Locate the cell with the specified text and output its (x, y) center coordinate. 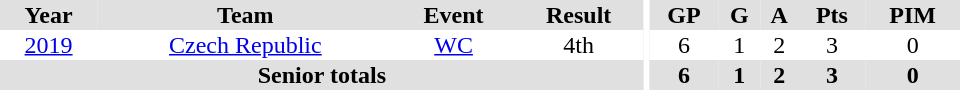
Year (48, 15)
A (780, 15)
PIM (912, 15)
WC (454, 45)
GP (684, 15)
Czech Republic (245, 45)
Senior totals (322, 75)
Event (454, 15)
4th (579, 45)
Team (245, 15)
Pts (832, 15)
Result (579, 15)
G (740, 15)
2019 (48, 45)
